Output the [X, Y] coordinate of the center of the cell containing the given text.  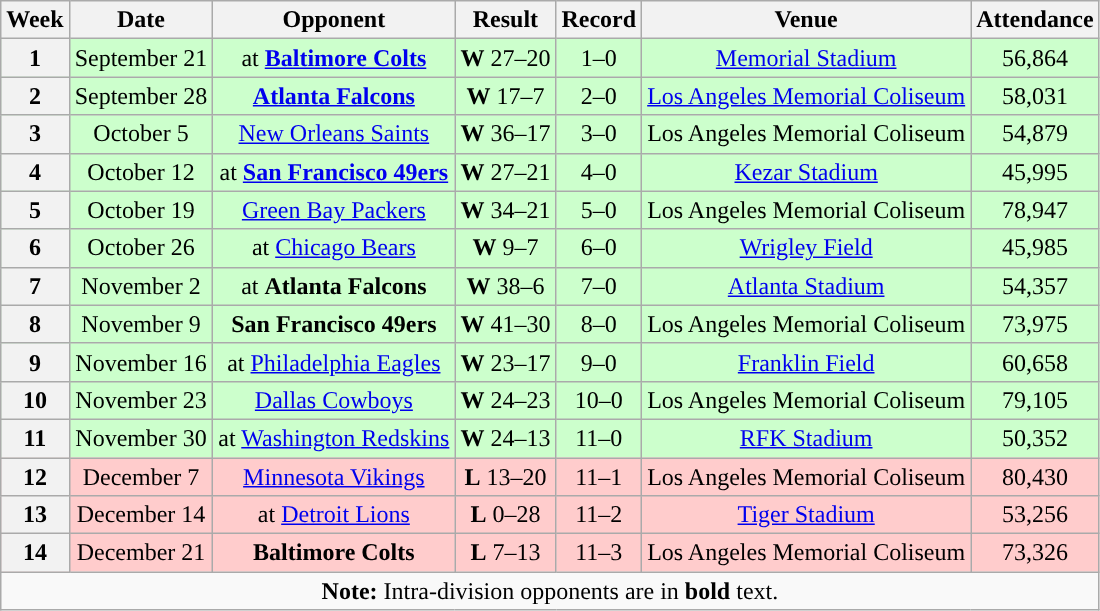
9–0 [599, 362]
1 [35, 58]
at Chicago Bears [334, 248]
54,357 [1035, 286]
Kezar Stadium [806, 172]
80,430 [1035, 477]
10 [35, 400]
W 24–23 [506, 400]
45,995 [1035, 172]
at Washington Redskins [334, 438]
at Atlanta Falcons [334, 286]
3–0 [599, 134]
54,879 [1035, 134]
Green Bay Packers [334, 210]
Minnesota Vikings [334, 477]
11–3 [599, 553]
October 12 [141, 172]
8–0 [599, 324]
Memorial Stadium [806, 58]
Venue [806, 20]
New Orleans Saints [334, 134]
October 26 [141, 248]
San Francisco 49ers [334, 324]
at Baltimore Colts [334, 58]
6 [35, 248]
Opponent [334, 20]
September 21 [141, 58]
October 19 [141, 210]
14 [35, 553]
W 36–17 [506, 134]
November 30 [141, 438]
45,985 [1035, 248]
50,352 [1035, 438]
Record [599, 20]
9 [35, 362]
at Philadelphia Eagles [334, 362]
November 23 [141, 400]
at San Francisco 49ers [334, 172]
at Detroit Lions [334, 515]
2 [35, 96]
Note: Intra-division opponents are in bold text. [550, 591]
73,975 [1035, 324]
60,658 [1035, 362]
W 9–7 [506, 248]
October 5 [141, 134]
Attendance [1035, 20]
Atlanta Falcons [334, 96]
RFK Stadium [806, 438]
10–0 [599, 400]
1–0 [599, 58]
Tiger Stadium [806, 515]
W 24–13 [506, 438]
L 13–20 [506, 477]
5 [35, 210]
W 27–21 [506, 172]
4–0 [599, 172]
56,864 [1035, 58]
2–0 [599, 96]
November 9 [141, 324]
3 [35, 134]
W 34–21 [506, 210]
December 14 [141, 515]
W 27–20 [506, 58]
L 0–28 [506, 515]
5–0 [599, 210]
11–0 [599, 438]
53,256 [1035, 515]
73,326 [1035, 553]
W 17–7 [506, 96]
W 38–6 [506, 286]
September 28 [141, 96]
November 16 [141, 362]
Date [141, 20]
11 [35, 438]
W 41–30 [506, 324]
Wrigley Field [806, 248]
December 21 [141, 553]
78,947 [1035, 210]
L 7–13 [506, 553]
4 [35, 172]
Result [506, 20]
11–2 [599, 515]
13 [35, 515]
Dallas Cowboys [334, 400]
Week [35, 20]
7 [35, 286]
Atlanta Stadium [806, 286]
7–0 [599, 286]
Baltimore Colts [334, 553]
6–0 [599, 248]
8 [35, 324]
December 7 [141, 477]
11–1 [599, 477]
Franklin Field [806, 362]
58,031 [1035, 96]
November 2 [141, 286]
12 [35, 477]
79,105 [1035, 400]
W 23–17 [506, 362]
